Scan for the cell matching the given text and deliver its (x, y) coordinate at center. 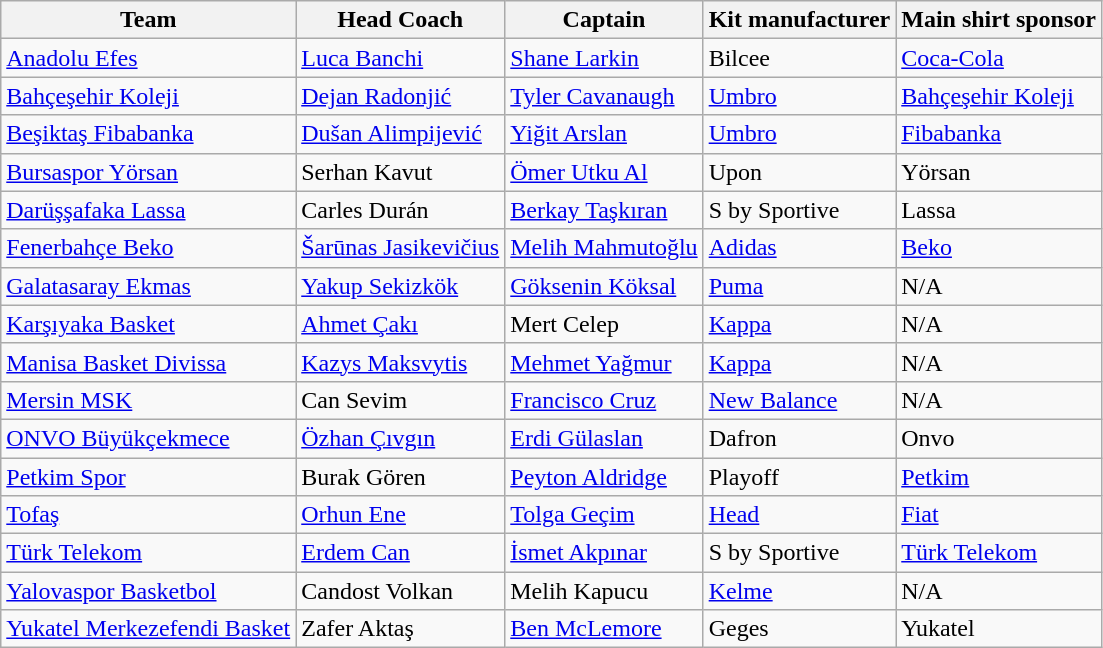
Darüşşafaka Lassa (148, 210)
Fenerbahçe Beko (148, 248)
Geges (800, 629)
New Balance (800, 400)
Shane Larkin (604, 58)
Beko (999, 248)
Tofaş (148, 515)
Lassa (999, 210)
Özhan Çıvgın (400, 438)
Yukatel Merkezefendi Basket (148, 629)
Orhun Ene (400, 515)
Dejan Radonjić (400, 96)
Mert Celep (604, 324)
Yakup Sekizkök (400, 286)
Melih Kapucu (604, 591)
Dafron (800, 438)
Head (800, 515)
Serhan Kavut (400, 172)
Fibabanka (999, 134)
Kazys Maksvytis (400, 362)
Anadolu Efes (148, 58)
İsmet Akpınar (604, 553)
ONVO Büyükçekmece (148, 438)
Göksenin Köksal (604, 286)
Karşıyaka Basket (148, 324)
Ahmet Çakı (400, 324)
Head Coach (400, 20)
Beşiktaş Fibabanka (148, 134)
Petkim (999, 477)
Ömer Utku Al (604, 172)
Manisa Basket Divissa (148, 362)
Burak Gören (400, 477)
Francisco Cruz (604, 400)
Erdem Can (400, 553)
Yalovaspor Basketbol (148, 591)
Peyton Aldridge (604, 477)
Tyler Cavanaugh (604, 96)
Team (148, 20)
Galatasaray Ekmas (148, 286)
Puma (800, 286)
Can Sevim (400, 400)
Petkim Spor (148, 477)
Kit manufacturer (800, 20)
Tolga Geçim (604, 515)
Carles Durán (400, 210)
Captain (604, 20)
Main shirt sponsor (999, 20)
Playoff (800, 477)
Mehmet Yağmur (604, 362)
Zafer Aktaş (400, 629)
Kelme (800, 591)
Candost Volkan (400, 591)
Adidas (800, 248)
Berkay Taşkıran (604, 210)
Yukatel (999, 629)
Šarūnas Jasikevičius (400, 248)
Upon (800, 172)
Dušan Alimpijević (400, 134)
Coca-Cola (999, 58)
Melih Mahmutoğlu (604, 248)
Onvo (999, 438)
Mersin MSK (148, 400)
Fiat (999, 515)
Bilcee (800, 58)
Erdi Gülaslan (604, 438)
Ben McLemore (604, 629)
Yiğit Arslan (604, 134)
Luca Banchi (400, 58)
Yörsan (999, 172)
Bursaspor Yörsan (148, 172)
